Identify which cell holds the provided text, then report its [X, Y] central coordinate. 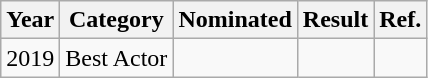
Category [116, 20]
Ref. [400, 20]
Year [30, 20]
Nominated [235, 20]
Best Actor [116, 58]
2019 [30, 58]
Result [335, 20]
